Find where the given text appears and provide that cell's center as [x, y] coordinate. 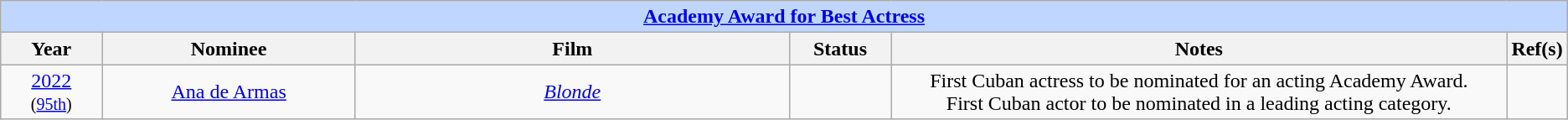
Year [52, 49]
Academy Award for Best Actress [784, 17]
Notes [1199, 49]
Status [840, 49]
2022(95th) [52, 92]
Blonde [572, 92]
First Cuban actress to be nominated for an acting Academy Award.First Cuban actor to be nominated in a leading acting category. [1199, 92]
Ana de Armas [230, 92]
Ref(s) [1537, 49]
Film [572, 49]
Nominee [230, 49]
